Output the (x, y) coordinate of the center of the cell containing the given text.  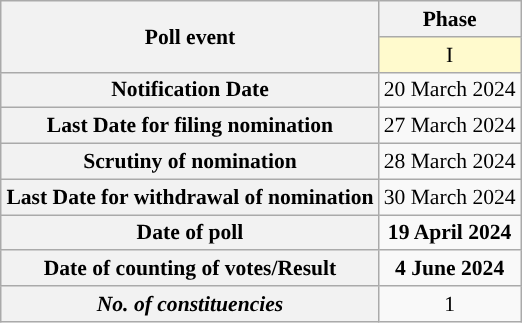
20 March 2024 (450, 90)
No. of constituencies (190, 304)
4 June 2024 (450, 268)
Last Date for withdrawal of nomination (190, 197)
27 March 2024 (450, 126)
Poll event (190, 36)
Scrutiny of nomination (190, 161)
Date of poll (190, 232)
Notification Date (190, 90)
Date of counting of votes/Result (190, 268)
19 April 2024 (450, 232)
Phase (450, 19)
30 March 2024 (450, 197)
I (450, 54)
Last Date for filing nomination (190, 126)
28 March 2024 (450, 161)
1 (450, 304)
